From the cell containing the given text, extract its center point as [X, Y] coordinate. 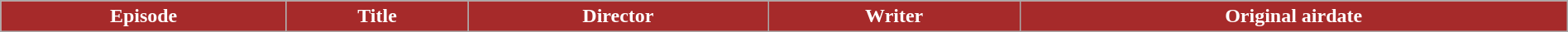
Director [619, 16]
Episode [144, 16]
Original airdate [1293, 16]
Title [377, 16]
Writer [894, 16]
